Locate the cell with the specified text and output its (x, y) center coordinate. 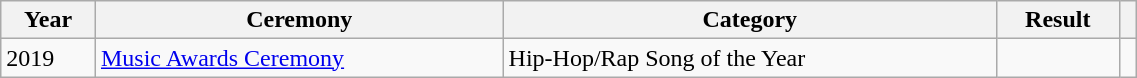
Result (1058, 20)
Ceremony (299, 20)
Category (750, 20)
Hip-Hop/Rap Song of the Year (750, 58)
Music Awards Ceremony (299, 58)
2019 (48, 58)
Year (48, 20)
